Provide the [x, y] coordinate of the cell's center where the given text is located.  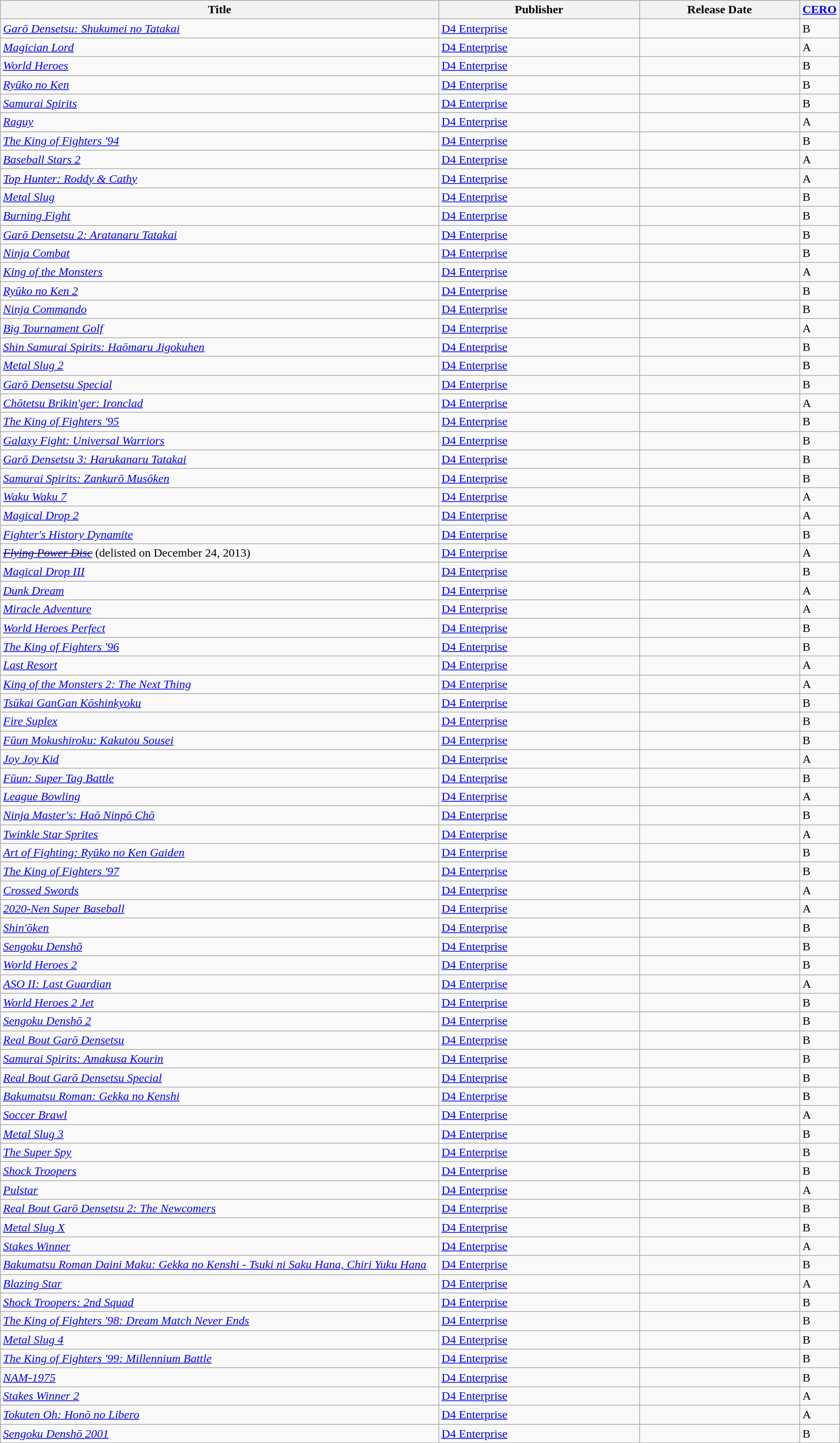
Metal Slug [219, 197]
Release Date [719, 10]
Real Bout Garō Densetsu Special [219, 1077]
Samurai Spirits: Amakusa Kourin [219, 1059]
Shin'ōken [219, 928]
Bakumatsu Roman Daini Maku: Gekka no Kenshi - Tsuki ni Saku Hana, Chiri Yuku Hana [219, 1265]
Ryūko no Ken [219, 85]
Art of Fighting: Ryūko no Ken Gaiden [219, 853]
NAM-1975 [219, 1377]
The King of Fighters '99: Millennium Battle [219, 1358]
Bakumatsu Roman: Gekka no Kenshi [219, 1096]
Big Tournament Golf [219, 328]
Ninja Master's: Haō Ninpō Chō [219, 815]
Last Resort [219, 665]
Shin Samurai Spirits: Haōmaru Jigokuhen [219, 347]
Sengoku Denshō [219, 946]
Title [219, 10]
The King of Fighters '95 [219, 422]
The King of Fighters '97 [219, 872]
Real Bout Garō Densetsu [219, 1040]
Sengoku Denshō 2 [219, 1021]
Flying Power Disc (delisted on December 24, 2013) [219, 553]
King of the Monsters [219, 272]
Fire Suplex [219, 721]
Samurai Spirits: Zankurō Musōken [219, 478]
Shock Troopers [219, 1171]
Tsūkai GanGan Kōshinkyoku [219, 703]
The King of Fighters '96 [219, 647]
Metal Slug X [219, 1227]
World Heroes [219, 66]
Stakes Winner 2 [219, 1396]
The Super Spy [219, 1153]
CERO [819, 10]
Galaxy Fight: Universal Warriors [219, 440]
Crossed Swords [219, 890]
Blazing Star [219, 1284]
Burning Fight [219, 216]
Fighter's History Dynamite [219, 534]
League Bowling [219, 796]
Tokuten Oh: Honō no Libero [219, 1414]
Samurai Spirits [219, 103]
Joy Joy Kid [219, 759]
Soccer Brawl [219, 1115]
Fūun: Super Tag Battle [219, 778]
The King of Fighters '98: Dream Match Never Ends [219, 1321]
World Heroes Perfect [219, 628]
Fūun Mokushiroku: Kakutou Sousei [219, 740]
World Heroes 2 Jet [219, 1003]
Twinkle Star Sprites [219, 834]
ASO II: Last Guardian [219, 984]
Ryūko no Ken 2 [219, 291]
Magical Drop 2 [219, 515]
Metal Slug 3 [219, 1133]
Metal Slug 2 [219, 366]
Magical Drop III [219, 572]
Miracle Adventure [219, 609]
Sengoku Denshō 2001 [219, 1434]
Garō Densetsu Special [219, 384]
World Heroes 2 [219, 965]
Magician Lord [219, 47]
Metal Slug 4 [219, 1340]
King of the Monsters 2: The Next Thing [219, 684]
Baseball Stars 2 [219, 159]
Raguy [219, 122]
Garō Densetsu 2: Aratanaru Tatakai [219, 235]
Waku Waku 7 [219, 497]
Publisher [539, 10]
Garō Densetsu: Shukumei no Tatakai [219, 29]
Ninja Commando [219, 310]
Chōtetsu Brikin'ger: Ironclad [219, 403]
Garō Densetsu 3: Harukanaru Tatakai [219, 459]
Dunk Dream [219, 591]
The King of Fighters '94 [219, 141]
Shock Troopers: 2nd Squad [219, 1302]
Ninja Combat [219, 253]
Real Bout Garō Densetsu 2: The Newcomers [219, 1209]
Pulstar [219, 1190]
2020-Nen Super Baseball [219, 909]
Top Hunter: Roddy & Cathy [219, 178]
Stakes Winner [219, 1246]
